Determine the (x, y) coordinate at the center of the cell enclosing the given text.  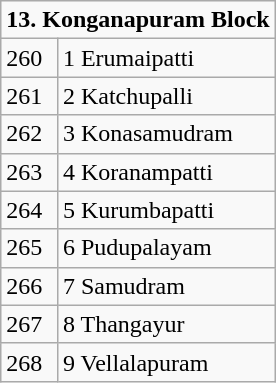
263 (30, 172)
3 Konasamudram (166, 134)
267 (30, 324)
265 (30, 248)
9 Vellalapuram (166, 362)
13. Konganapuram Block (138, 20)
268 (30, 362)
6 Pudupalayam (166, 248)
1 Erumaipatti (166, 58)
7 Samudram (166, 286)
264 (30, 210)
260 (30, 58)
2 Katchupalli (166, 96)
261 (30, 96)
4 Koranampatti (166, 172)
262 (30, 134)
266 (30, 286)
8 Thangayur (166, 324)
5 Kurumbapatti (166, 210)
